Identify which cell holds the provided text, then report its (X, Y) central coordinate. 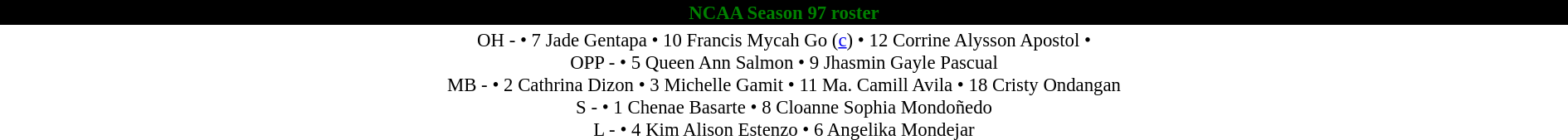
NCAA Season 97 roster (784, 12)
